Provide the (x, y) coordinate of the cell's center where the given text is located.  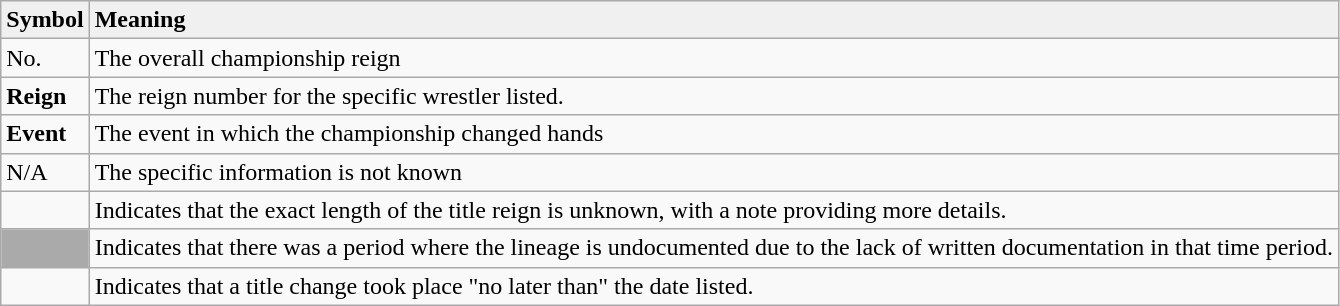
The event in which the championship changed hands (714, 134)
N/A (45, 172)
Indicates that a title change took place "no later than" the date listed. (714, 286)
The specific information is not known (714, 172)
Symbol (45, 20)
No. (45, 58)
The overall championship reign (714, 58)
Indicates that there was a period where the lineage is undocumented due to the lack of written documentation in that time period. (714, 248)
Meaning (714, 20)
The reign number for the specific wrestler listed. (714, 96)
Event (45, 134)
Indicates that the exact length of the title reign is unknown, with a note providing more details. (714, 210)
Reign (45, 96)
